Identify which cell holds the provided text, then report its [x, y] central coordinate. 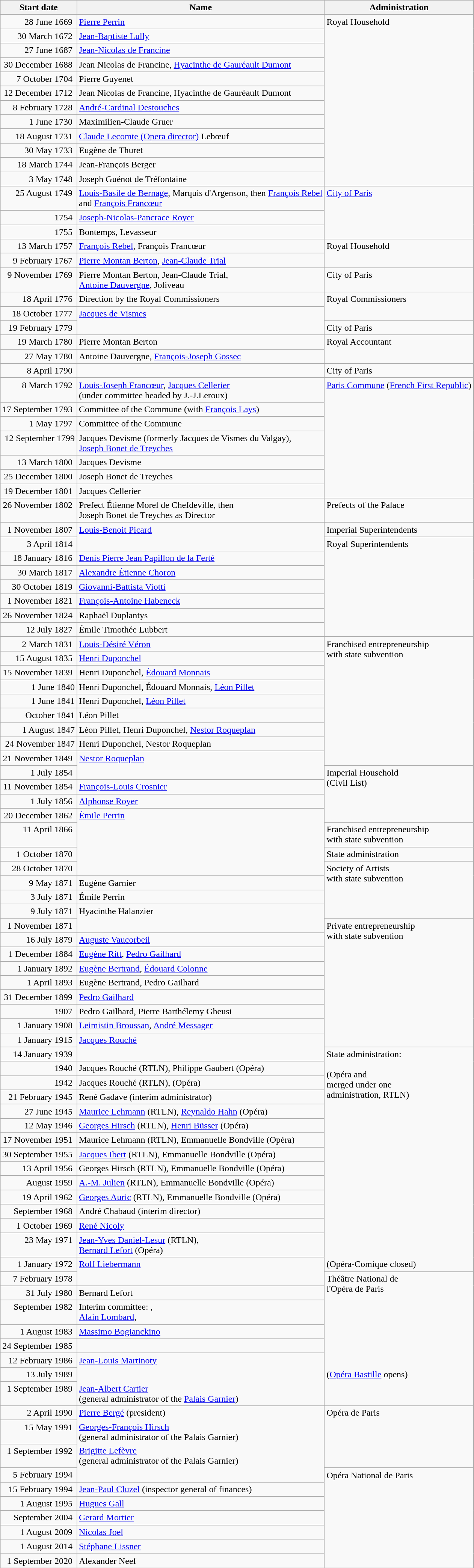
Joseph-Nicolas-Pancrace Royer [201, 218]
François-Louis Crosnier [201, 787]
9 July 1871 [39, 911]
(Opéra Bastille opens) [399, 1374]
Rolf Liebermann [201, 1271]
Nestor Roqueplan [201, 765]
Maurice Lehmann (RTLN), Emmanuelle Bondville (Opéra) [201, 1140]
Henri Duponchel, Édouard Monnais, Léon Pillet [201, 687]
Léon Pillet, Henri Duponchel, Nestor Roqueplan [201, 730]
Léon Pillet [201, 715]
Joseph Guénot de Tréfontaine [201, 179]
19 March 1780 [39, 342]
5 February 1994 [39, 1475]
Jacques Rouché (RTLN), Philippe Gaubert (Opéra) [201, 1068]
René Gadave (interim administrator) [201, 1097]
25 August 1749 [39, 198]
31 July 1980 [39, 1293]
Private entrepreneurshipwith state subvention [399, 983]
15 February 1994 [39, 1489]
Prefects of the Palace [399, 511]
12 September 1799 [39, 443]
Jean-Yves Daniel-Lesur (RTLN),Bernard Lefort (Opéra) [201, 1245]
27 June 1945 [39, 1111]
Direction by the Royal Commissioners [201, 299]
Jacques de Vismes [201, 321]
13 April 1956 [39, 1169]
18 January 1816 [39, 558]
17 September 1793 [39, 409]
Jean-Baptiste Lully [201, 36]
Start date [39, 8]
Opéra National de Paris [399, 1475]
Eugène Bertrand, Pedro Gailhard [201, 983]
7 October 1704 [39, 79]
12 May 1946 [39, 1125]
12 July 1827 [39, 630]
Jacques Ibert (RTLN), Emmanuelle Bondville (Opéra) [201, 1154]
Raphaël Duplantys [201, 615]
1 August 2014 [39, 1546]
Jacques Devisme [201, 462]
30 December 1688 [39, 65]
Gerard Mortier [201, 1518]
Jacques Rouché (RTLN), (Opéra) [201, 1083]
October 1841 [39, 715]
14 January 1939 [39, 1054]
1942 [39, 1083]
Eugène Bertrand, Édouard Colonne [201, 969]
François Rebel, François Francœur [201, 246]
11 November 1854 [39, 787]
François-Antoine Habeneck [201, 601]
1 November 1807 [39, 530]
12 December 1712 [39, 93]
1 December 1884 [39, 954]
8 February 1728 [39, 107]
1 July 1856 [39, 801]
Pierre Montan Berton [201, 342]
André Chabaud (interim director) [201, 1211]
3 July 1871 [39, 897]
1 September 1989 [39, 1393]
Massimo Bogianckino [201, 1332]
1 January 1892 [39, 969]
1 January 1972 [39, 1264]
Jacques Rouché [201, 1047]
Royal Superintendents [399, 587]
1 August 1847 [39, 730]
Jean-François Berger [201, 164]
1 August 1983 [39, 1332]
Henri Duponchel, Édouard Monnais [201, 672]
Georges-François Hirsch(general administrator of the Palais Garnier) [201, 1432]
13 March 1757 [39, 246]
19 February 1779 [39, 328]
Jean-Albert Cartier(general administrator of the Palais Garnier) [201, 1393]
1 April 1893 [39, 983]
Imperial Household(Civil List) [399, 794]
15 May 1991 [39, 1432]
André-Cardinal Destouches [201, 107]
Pierre Perrin [201, 22]
Eugène de Thuret [201, 150]
Théâtre National del'Opéra de Paris [399, 1312]
Eugène Garnier [201, 883]
21 February 1945 [39, 1097]
Henri Duponchel, Léon Pillet [201, 701]
1 July 1854 [39, 773]
9 November 1769 [39, 280]
19 December 1801 [39, 491]
1 May 1797 [39, 423]
Paris Commune (French First Republic) [399, 438]
Alexander Neef [201, 1560]
A.-M. Julien (RTLN), Emmanuelle Bondville (Opéra) [201, 1183]
Committee of the Commune (with François Lays) [201, 409]
18 April 1776 [39, 299]
1754 [39, 218]
Administration [399, 8]
Jacques Devisme (formerly Jacques de Vismes du Valgay),Joseph Bonet de Treyches [201, 443]
September 2004 [39, 1518]
Prefect Étienne Morel de Chefdeville, thenJoseph Bonet de Treyches as Director [201, 511]
1 August 2009 [39, 1532]
23 May 1971 [39, 1245]
Jacques Cellerier [201, 491]
28 October 1870 [39, 868]
1 August 1995 [39, 1503]
Nicolas Joel [201, 1532]
Imperial Superintendents [399, 530]
Pierre Bergé (president) [201, 1413]
9 February 1767 [39, 261]
30 May 1733 [39, 150]
25 December 1800 [39, 477]
September 1982 [39, 1312]
Bontemps, Levasseur [201, 232]
18 October 1777 [39, 313]
Interim committee: ,Alain Lombard, [201, 1312]
17 November 1951 [39, 1140]
Georges Hirsch (RTLN), Emmanuelle Bondville (Opéra) [201, 1169]
Jean-Louis Martinoty [201, 1367]
Alexandre Étienne Choron [201, 572]
7 February 1978 [39, 1279]
Royal Commissioners [399, 306]
15 August 1835 [39, 658]
2 March 1831 [39, 644]
Pedro Gailhard, Pierre Barthélemy Gheusi [201, 1011]
1 September 1992 [39, 1456]
Pierre Montan Berton, Jean-Claude Trial [201, 261]
3 May 1748 [39, 179]
1 September 2020 [39, 1560]
Pierre Guyenet [201, 79]
Pedro Gailhard [201, 997]
19 April 1962 [39, 1197]
9 May 1871 [39, 883]
1 October 1969 [39, 1226]
Hugues Gall [201, 1503]
12 February 1986 [39, 1360]
Jean-Nicolas de Francine [201, 50]
16 July 1879 [39, 940]
Joseph Bonet de Treyches [201, 477]
Pierre Montan Berton, Jean-Claude Trial,Antoine Dauvergne, Joliveau [201, 280]
11 April 1866 [39, 835]
1 June 1840 [39, 687]
Auguste Vaucorbeil [201, 940]
1 June 1841 [39, 701]
Louis-Désiré Véron [201, 644]
Henri Duponchel, Nestor Roqueplan [201, 744]
1 October 1870 [39, 854]
Claude Lecomte (Opera director) Lebœuf [201, 136]
(Opéra-Comique closed) [399, 1264]
Maurice Lehmann (RTLN), Reynaldo Hahn (Opéra) [201, 1111]
24 November 1847 [39, 744]
Louis-Benoit Picard [201, 537]
24 September 1985 [39, 1346]
Leimistin Broussan, André Messager [201, 1026]
1940 [39, 1068]
September 1968 [39, 1211]
Georges Hirsch (RTLN), Henri Büsser (Opéra) [201, 1125]
3 April 1814 [39, 544]
State administration:(Opéra and merged under oneadministration, RTLN) [399, 1152]
Louis-Joseph Francœur, Jacques Cellerier(under committee headed by J.-J.Leroux) [201, 390]
8 April 1790 [39, 371]
27 May 1780 [39, 356]
1 June 1730 [39, 122]
Giovanni-Battista Viotti [201, 587]
Denis Pierre Jean Papillon de la Ferté [201, 558]
Society of Artistswith state subvention [399, 890]
1755 [39, 232]
15 November 1839 [39, 672]
State administration [399, 854]
28 June 1669 [39, 22]
27 June 1687 [39, 50]
30 September 1955 [39, 1154]
30 October 1819 [39, 587]
18 August 1731 [39, 136]
Alphonse Royer [201, 801]
Antoine Dauvergne, François-Joseph Gossec [201, 356]
1907 [39, 1011]
Maximilien-Claude Gruer [201, 122]
Bernard Lefort [201, 1293]
Name [201, 8]
26 November 1824 [39, 615]
Hyacinthe Halanzier [201, 918]
8 March 1792 [39, 390]
30 March 1817 [39, 572]
13 March 1800 [39, 462]
Jean-Paul Cluzel (inspector general of finances) [201, 1489]
2 April 1990 [39, 1413]
René Nicoly [201, 1226]
31 December 1899 [39, 997]
Louis-Basile de Bernage, Marquis d'Argenson, then François Rebeland François Francœur [201, 198]
Henri Duponchel [201, 658]
13 July 1989 [39, 1374]
20 December 1862 [39, 815]
Brigitte Lefèvre(general administrator of the Palais Garnier) [201, 1456]
1 November 1821 [39, 601]
21 November 1849 [39, 758]
26 November 1802 [39, 511]
Stéphane Lissner [201, 1546]
August 1959 [39, 1183]
30 March 1672 [39, 36]
1 January 1908 [39, 1026]
1 November 1871 [39, 925]
18 March 1744 [39, 164]
Committee of the Commune [201, 423]
1 January 1915 [39, 1040]
Royal Accountant [399, 349]
Émile Timothée Lubbert [201, 630]
Opéra de Paris [399, 1413]
Eugène Ritt, Pedro Gailhard [201, 954]
Georges Auric (RTLN), Emmanuelle Bondville (Opéra) [201, 1197]
